Capture the cell that displays the provided text and extract its [x, y] central coordinate. 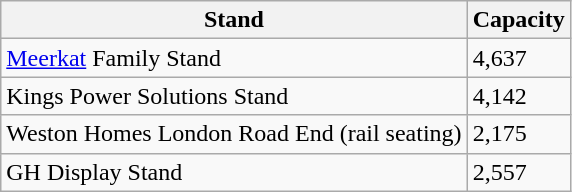
GH Display Stand [234, 172]
Stand [234, 20]
Kings Power Solutions Stand [234, 96]
Weston Homes London Road End (rail seating) [234, 134]
Meerkat Family Stand [234, 58]
2,175 [518, 134]
Capacity [518, 20]
4,637 [518, 58]
4,142 [518, 96]
2,557 [518, 172]
